From the cell containing the given text, extract its center point as (x, y) coordinate. 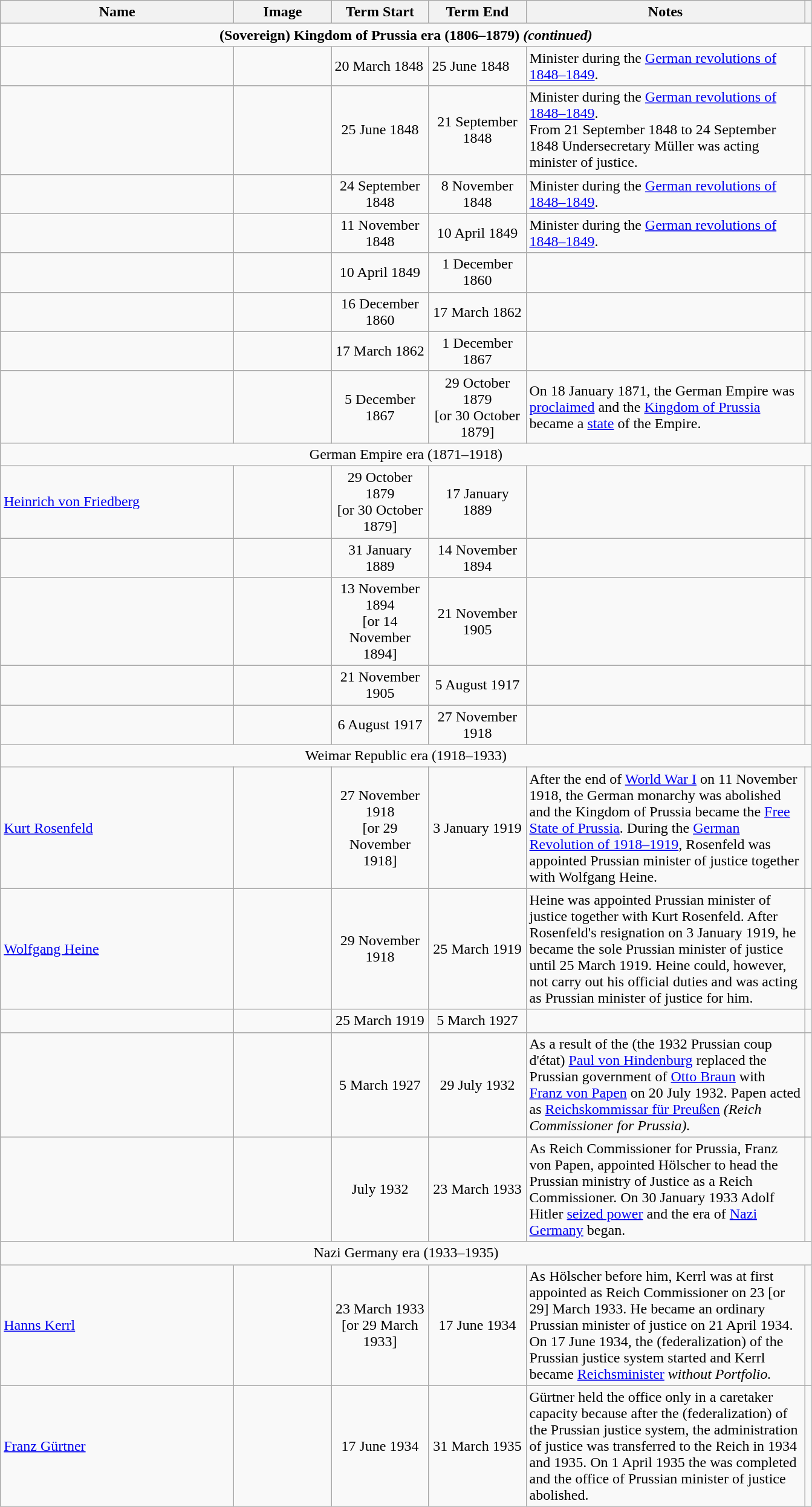
17 January 1889 (478, 502)
(Sovereign) Kingdom of Prussia era (1806–1879) (continued) (406, 35)
24 September 1848 (380, 194)
Term Start (380, 12)
1 December 1867 (478, 351)
1 December 1860 (478, 272)
31 January 1889 (380, 558)
Name (117, 12)
Weimar Republic era (1918–1933) (406, 756)
Wolfgang Heine (117, 949)
Kurt Rosenfeld (117, 828)
13 November 1894[or 14 November 1894] (380, 622)
20 March 1848 (380, 67)
Hanns Kerrl (117, 1325)
Image (283, 12)
On 18 January 1871, the German Empire was proclaimed and the Kingdom of Prussia became a state of the Empire. (665, 406)
Heinrich von Friedberg (117, 502)
23 March 1933 (478, 1189)
14 November 1894 (478, 558)
Franz Gürtner (117, 1446)
6 August 1917 (380, 724)
23 March 1933[or 29 March 1933] (380, 1325)
21 September 1848 (478, 130)
11 November 1848 (380, 233)
July 1932 (380, 1189)
3 January 1919 (478, 828)
16 December 1860 (380, 312)
5 August 1917 (478, 686)
Term End (478, 12)
Nazi Germany era (1933–1935) (406, 1253)
5 December 1867 (380, 406)
29 November 1918 (380, 949)
31 March 1935 (478, 1446)
29 July 1932 (478, 1085)
8 November 1848 (478, 194)
Minister during the German revolutions of 1848–1849.From 21 September 1848 to 24 September 1848 Undersecretary Müller was acting minister of justice. (665, 130)
27 November 1918[or 29 November 1918] (380, 828)
Notes (665, 12)
27 November 1918 (478, 724)
German Empire era (1871–1918) (406, 454)
